For the text-containing cell, return its midpoint in [x, y] coordinate format. 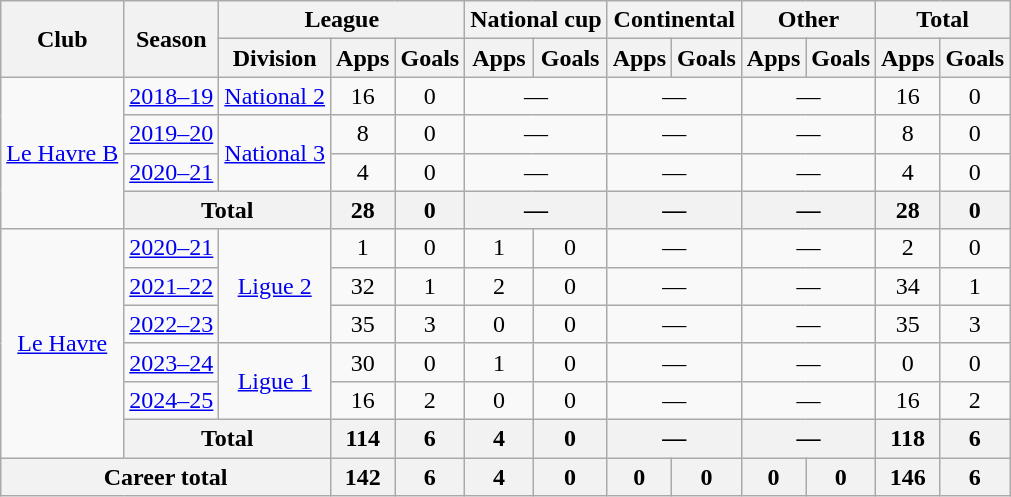
2018–19 [172, 96]
146 [908, 477]
34 [908, 286]
National 3 [275, 153]
Club [62, 39]
118 [908, 438]
2022–23 [172, 324]
Division [275, 58]
142 [363, 477]
114 [363, 438]
32 [363, 286]
Continental [674, 20]
National cup [536, 20]
2024–25 [172, 400]
30 [363, 362]
2021–22 [172, 286]
Ligue 2 [275, 286]
Le Havre B [62, 153]
Ligue 1 [275, 381]
Le Havre [62, 343]
2023–24 [172, 362]
Season [172, 39]
League [342, 20]
Career total [166, 477]
Other [808, 20]
2019–20 [172, 134]
National 2 [275, 96]
